Detect which cell encompasses the target text, then output its [x, y] center coordinate. 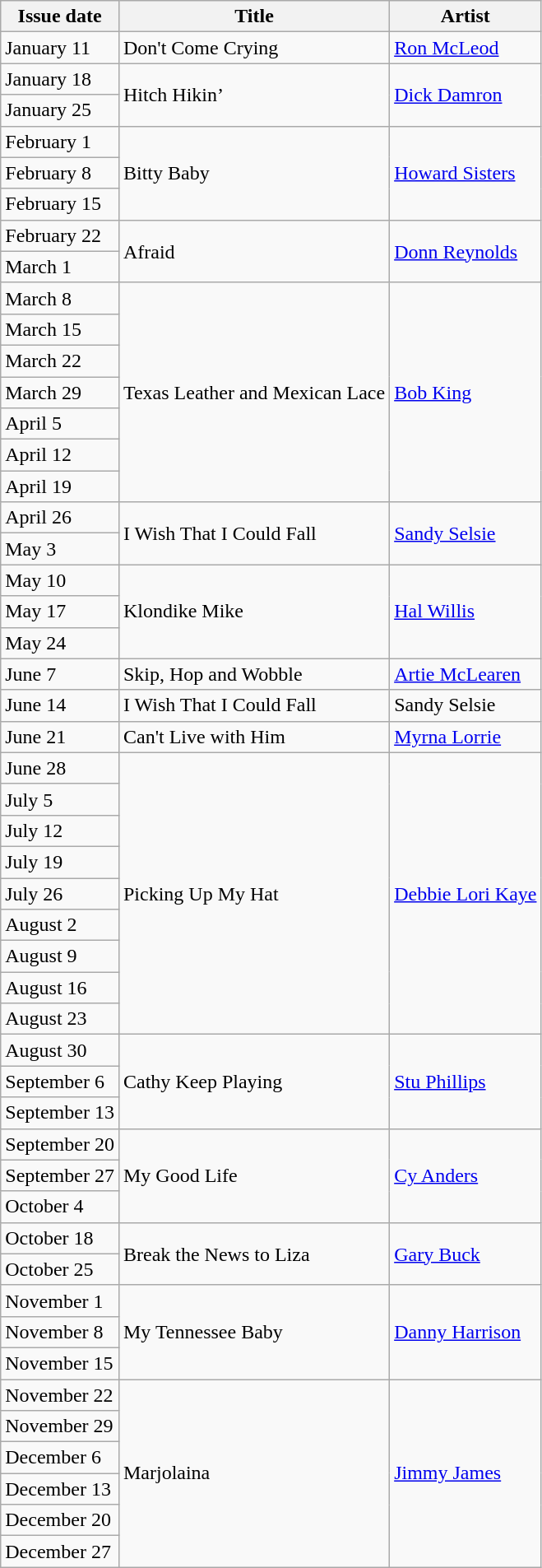
March 22 [60, 361]
December 6 [60, 1458]
Stu Phillips [466, 1082]
Klondike Mike [253, 612]
Texas Leather and Mexican Lace [253, 392]
Bob King [466, 392]
September 20 [60, 1144]
Dick Damron [466, 95]
Ron McLeod [466, 48]
August 23 [60, 1019]
Danny Harrison [466, 1332]
October 25 [60, 1269]
My Good Life [253, 1175]
Hal Willis [466, 612]
December 13 [60, 1489]
Afraid [253, 251]
Donn Reynolds [466, 251]
February 22 [60, 235]
April 26 [60, 518]
November 15 [60, 1363]
November 8 [60, 1332]
August 16 [60, 988]
July 12 [60, 831]
May 3 [60, 549]
My Tennessee Baby [253, 1332]
Artist [466, 16]
February 8 [60, 173]
Cathy Keep Playing [253, 1082]
Hitch Hikin’ [253, 95]
Title [253, 16]
October 18 [60, 1238]
March 8 [60, 298]
September 27 [60, 1175]
Can't Live with Him [253, 737]
Artie McLearen [466, 674]
Debbie Lori Kaye [466, 894]
June 28 [60, 768]
Myrna Lorrie [466, 737]
Cy Anders [466, 1175]
Break the News to Liza [253, 1254]
Skip, Hop and Wobble [253, 674]
July 19 [60, 862]
March 29 [60, 393]
September 6 [60, 1082]
October 4 [60, 1207]
May 10 [60, 580]
June 21 [60, 737]
Howard Sisters [466, 173]
January 18 [60, 79]
June 7 [60, 674]
Jimmy James [466, 1473]
November 1 [60, 1300]
May 24 [60, 643]
Don't Come Crying [253, 48]
January 11 [60, 48]
September 13 [60, 1113]
July 26 [60, 893]
Bitty Baby [253, 173]
April 19 [60, 486]
December 27 [60, 1552]
Gary Buck [466, 1254]
November 29 [60, 1426]
July 5 [60, 799]
Marjolaina [253, 1473]
January 25 [60, 110]
March 1 [60, 267]
August 30 [60, 1050]
December 20 [60, 1520]
April 12 [60, 455]
August 2 [60, 925]
June 14 [60, 705]
March 15 [60, 329]
May 17 [60, 612]
February 15 [60, 204]
Issue date [60, 16]
April 5 [60, 424]
November 22 [60, 1395]
February 1 [60, 142]
Picking Up My Hat [253, 894]
August 9 [60, 956]
